For the text-containing cell, return its midpoint in [x, y] coordinate format. 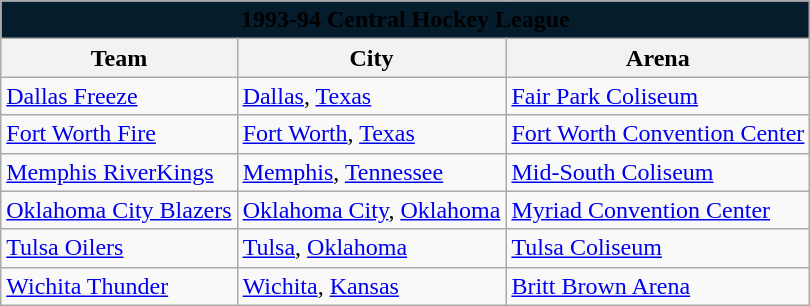
Tulsa Oilers [119, 248]
City [372, 58]
Tulsa Coliseum [658, 248]
Fort Worth, Texas [372, 134]
Oklahoma City Blazers [119, 210]
Britt Brown Arena [658, 286]
Wichita Thunder [119, 286]
Dallas, Texas [372, 96]
Memphis, Tennessee [372, 172]
Wichita, Kansas [372, 286]
Team [119, 58]
Tulsa, Oklahoma [372, 248]
Oklahoma City, Oklahoma [372, 210]
Myriad Convention Center [658, 210]
Fort Worth Convention Center [658, 134]
Memphis RiverKings [119, 172]
Fort Worth Fire [119, 134]
Fair Park Coliseum [658, 96]
Arena [658, 58]
Mid-South Coliseum [658, 172]
1993-94 Central Hockey League [406, 20]
Dallas Freeze [119, 96]
